Extract the (X, Y) coordinate from the center of the cell holding the provided text.  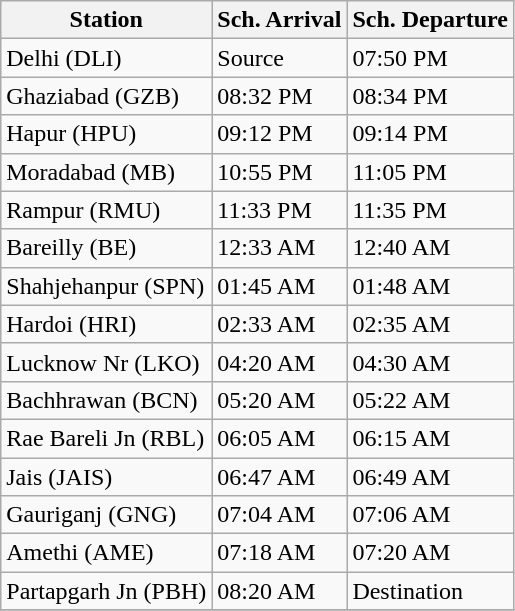
06:49 AM (430, 477)
07:04 AM (280, 515)
Sch. Arrival (280, 20)
Gauriganj (GNG) (106, 515)
04:30 AM (430, 362)
02:35 AM (430, 324)
11:35 PM (430, 210)
07:20 AM (430, 553)
12:40 AM (430, 248)
Rampur (RMU) (106, 210)
Rae Bareli Jn (RBL) (106, 438)
02:33 AM (280, 324)
08:34 PM (430, 96)
Amethi (AME) (106, 553)
07:06 AM (430, 515)
Moradabad (MB) (106, 172)
12:33 AM (280, 248)
Ghaziabad (GZB) (106, 96)
04:20 AM (280, 362)
Sch. Departure (430, 20)
06:47 AM (280, 477)
Hapur (HPU) (106, 134)
Bachhrawan (BCN) (106, 400)
Delhi (DLI) (106, 58)
09:14 PM (430, 134)
Station (106, 20)
10:55 PM (280, 172)
Destination (430, 591)
Hardoi (HRI) (106, 324)
05:22 AM (430, 400)
07:50 PM (430, 58)
Jais (JAIS) (106, 477)
Lucknow Nr (LKO) (106, 362)
05:20 AM (280, 400)
07:18 AM (280, 553)
01:45 AM (280, 286)
09:12 PM (280, 134)
08:32 PM (280, 96)
11:05 PM (430, 172)
Shahjehanpur (SPN) (106, 286)
08:20 AM (280, 591)
Partapgarh Jn (PBH) (106, 591)
Bareilly (BE) (106, 248)
11:33 PM (280, 210)
Source (280, 58)
06:15 AM (430, 438)
01:48 AM (430, 286)
06:05 AM (280, 438)
